Search for the cell housing the specified text and yield its [X, Y] center coordinate. 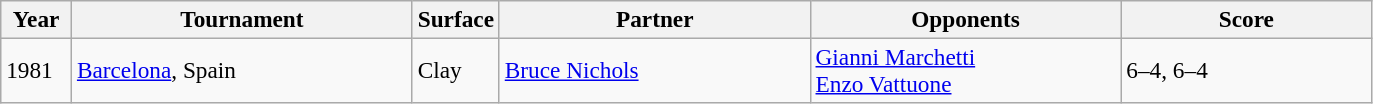
Clay [456, 70]
1981 [36, 70]
Surface [456, 19]
Tournament [242, 19]
Gianni Marchetti Enzo Vattuone [966, 70]
Year [36, 19]
Partner [654, 19]
Opponents [966, 19]
6–4, 6–4 [1246, 70]
Bruce Nichols [654, 70]
Barcelona, Spain [242, 70]
Score [1246, 19]
